Return (X, Y) of the center of cell containing provided text 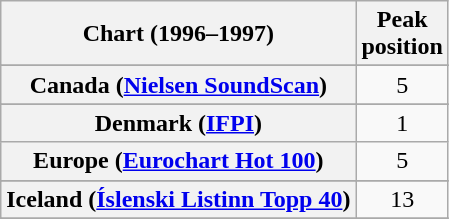
Iceland (Íslenski Listinn Topp 40) (178, 199)
13 (402, 199)
Peakposition (402, 34)
Chart (1996–1997) (178, 34)
1 (402, 123)
Europe (Eurochart Hot 100) (178, 161)
Denmark (IFPI) (178, 123)
Canada (Nielsen SoundScan) (178, 85)
